Return [x, y] of the center of cell containing provided text 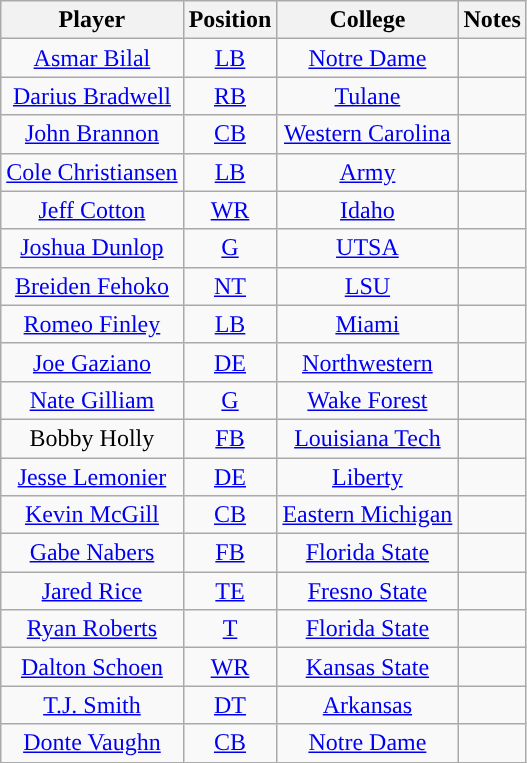
Eastern Michigan [368, 515]
T.J. Smith [92, 705]
Tulane [368, 96]
Miami [368, 324]
Wake Forest [368, 400]
Idaho [368, 210]
Joe Gaziano [92, 362]
John Brannon [92, 134]
Bobby Holly [92, 438]
Jeff Cotton [92, 210]
Liberty [368, 477]
Romeo Finley [92, 324]
College [368, 20]
Army [368, 172]
NT [230, 286]
Donte Vaughn [92, 743]
Darius Bradwell [92, 96]
Joshua Dunlop [92, 248]
Nate Gilliam [92, 400]
LSU [368, 286]
Position [230, 20]
Gabe Nabers [92, 553]
Arkansas [368, 705]
Ryan Roberts [92, 629]
T [230, 629]
TE [230, 591]
RB [230, 96]
UTSA [368, 248]
Breiden Fehoko [92, 286]
Fresno State [368, 591]
Asmar Bilal [92, 58]
Notes [492, 20]
Western Carolina [368, 134]
Dalton Schoen [92, 667]
Jesse Lemonier [92, 477]
Player [92, 20]
DT [230, 705]
Jared Rice [92, 591]
Cole Christiansen [92, 172]
Northwestern [368, 362]
Kansas State [368, 667]
Louisiana Tech [368, 438]
Kevin McGill [92, 515]
